Output the [X, Y] coordinate of the center of the cell containing the given text.  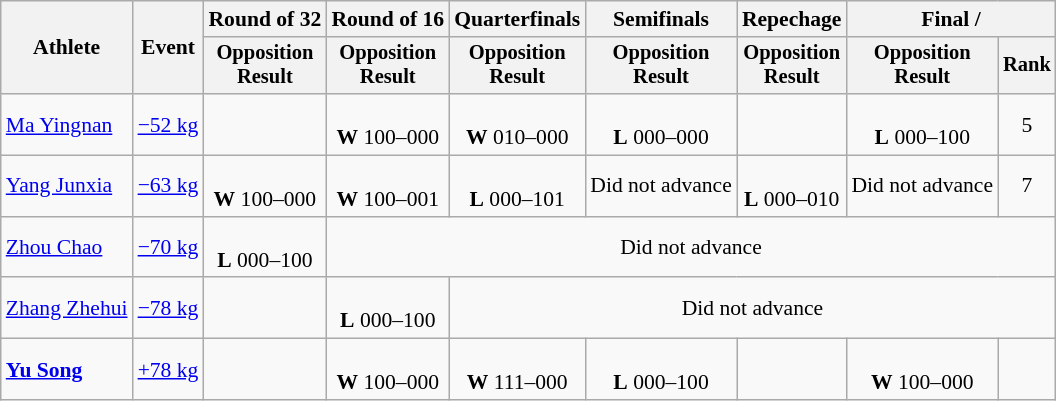
Round of 16 [388, 19]
Repechage [792, 19]
−78 kg [168, 308]
Round of 32 [264, 19]
−52 kg [168, 124]
+78 kg [168, 370]
W 100–001 [388, 186]
−70 kg [168, 248]
Event [168, 48]
L 000–010 [792, 186]
Final / [950, 19]
Yu Song [67, 370]
Athlete [67, 48]
Quarterfinals [517, 19]
Rank [1027, 66]
7 [1027, 186]
Zhang Zhehui [67, 308]
L 000–000 [661, 124]
−63 kg [168, 186]
Semifinals [661, 19]
Zhou Chao [67, 248]
W 010–000 [517, 124]
W 111–000 [517, 370]
Yang Junxia [67, 186]
L 000–101 [517, 186]
5 [1027, 124]
Ma Yingnan [67, 124]
